For the text-containing cell, return its midpoint in [x, y] coordinate format. 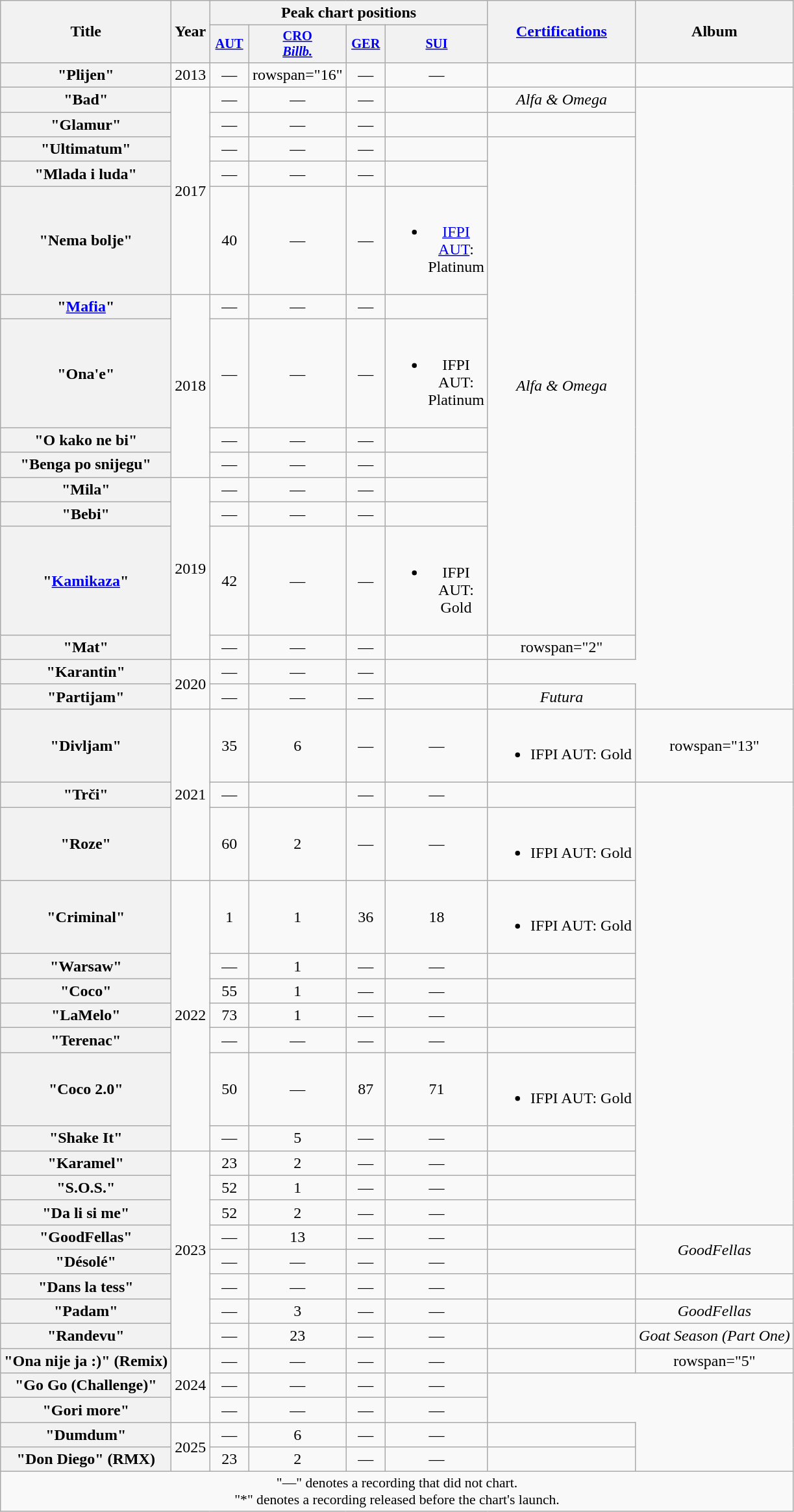
"Warsaw" [86, 966]
2021 [191, 794]
"Glamur" [86, 125]
Futura [561, 696]
"O kako ne bi" [86, 440]
55 [230, 991]
"Go Go (Challenge)" [86, 1385]
rowspan="2" [561, 647]
40 [230, 240]
18 [437, 918]
"Roze" [86, 844]
73 [230, 1016]
SUI [437, 44]
"Bebi" [86, 514]
2018 [191, 385]
"S.O.S." [86, 1188]
"GoodFellas" [86, 1237]
"Karamel" [86, 1163]
13 [297, 1237]
"Coco" [86, 991]
"Dans la tess" [86, 1286]
2017 [191, 191]
2025 [191, 1447]
"Karantin" [86, 672]
2020 [191, 684]
2022 [191, 1016]
35 [230, 745]
2019 [191, 568]
"Mat" [86, 647]
"Don Diego" (RMX) [86, 1459]
rowspan="5" [715, 1361]
2013 [191, 75]
"Terenac" [86, 1040]
Peak chart positions [349, 13]
71 [437, 1089]
AUT [230, 44]
"Bad" [86, 100]
Title [86, 32]
"Ona nije ja :)" (Remix) [86, 1361]
"Da li si me" [86, 1212]
"Criminal" [86, 918]
"Plijen" [86, 75]
"Coco 2.0" [86, 1089]
87 [366, 1089]
"Ultimatum" [86, 149]
Goat Season (Part One) [715, 1336]
"Partijam" [86, 696]
"Benga po snijegu" [86, 465]
42 [230, 580]
"Mafia" [86, 307]
50 [230, 1089]
Certifications [561, 32]
"Ona'e" [86, 374]
"—" denotes a recording that did not chart."*" denotes a recording released before the chart's launch. [397, 1491]
"Désolé" [86, 1262]
"Kamikaza" [86, 580]
60 [230, 844]
5 [297, 1138]
"Dumdum" [86, 1435]
"Trči" [86, 795]
"Divljam" [86, 745]
2023 [191, 1249]
"LaMelo" [86, 1016]
CROBillb. [297, 44]
Year [191, 32]
"Mila" [86, 489]
"Padam" [86, 1311]
rowspan="13" [715, 745]
3 [297, 1311]
36 [366, 918]
Album [715, 32]
"Shake It" [86, 1138]
rowspan="16" [297, 75]
"Nema bolje" [86, 240]
2024 [191, 1385]
"Randevu" [86, 1336]
"Gori more" [86, 1410]
"Mlada i luda" [86, 174]
GER [366, 44]
